Identify which cell holds the provided text, then report its (X, Y) central coordinate. 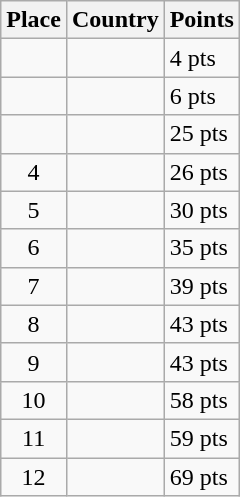
4 pts (202, 58)
6 (34, 248)
25 pts (202, 134)
7 (34, 286)
Country (115, 20)
30 pts (202, 210)
Points (202, 20)
59 pts (202, 438)
9 (34, 362)
6 pts (202, 96)
8 (34, 324)
11 (34, 438)
5 (34, 210)
58 pts (202, 400)
26 pts (202, 172)
Place (34, 20)
39 pts (202, 286)
35 pts (202, 248)
12 (34, 477)
4 (34, 172)
69 pts (202, 477)
10 (34, 400)
